From the cell containing the given text, extract its center point as (x, y) coordinate. 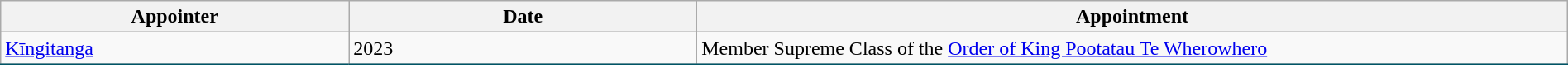
Kīngitanga (175, 48)
Date (523, 17)
2023 (523, 48)
Appointer (175, 17)
Appointment (1133, 17)
Member Supreme Class of the Order of King Pootatau Te Wherowhero (1133, 48)
